Provide the [X, Y] coordinate of the cell's center where the given text is located.  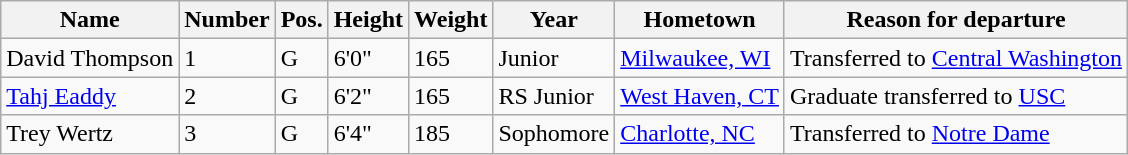
Pos. [302, 20]
Junior [554, 58]
Height [368, 20]
1 [227, 58]
6'0" [368, 58]
RS Junior [554, 96]
Trey Wertz [90, 134]
Year [554, 20]
Tahj Eaddy [90, 96]
Milwaukee, WI [700, 58]
Sophomore [554, 134]
Weight [451, 20]
Hometown [700, 20]
6'2" [368, 96]
3 [227, 134]
185 [451, 134]
Transferred to Notre Dame [956, 134]
2 [227, 96]
David Thompson [90, 58]
Transferred to Central Washington [956, 58]
Charlotte, NC [700, 134]
Name [90, 20]
Reason for departure [956, 20]
6'4" [368, 134]
Number [227, 20]
West Haven, CT [700, 96]
Graduate transferred to USC [956, 96]
